Pinpoint the cell where the given text exists, returning its [x, y] midpoint coordinate. 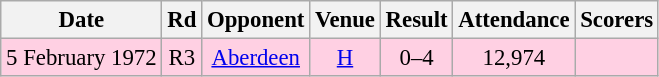
Date [82, 20]
12,974 [514, 58]
Rd [182, 20]
Scorers [617, 20]
Aberdeen [256, 58]
Venue [346, 20]
0–4 [416, 58]
Opponent [256, 20]
Result [416, 20]
H [346, 58]
Attendance [514, 20]
R3 [182, 58]
5 February 1972 [82, 58]
